Identify which cell holds the provided text, then report its [x, y] central coordinate. 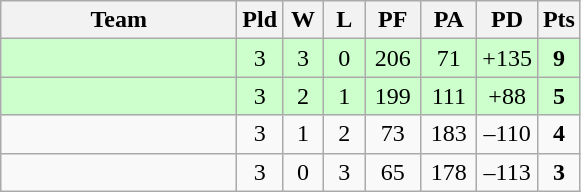
199 [393, 96]
PF [393, 20]
5 [558, 96]
–110 [508, 134]
73 [393, 134]
Pts [558, 20]
4 [558, 134]
111 [449, 96]
+135 [508, 58]
L [344, 20]
183 [449, 134]
65 [393, 172]
+88 [508, 96]
PA [449, 20]
206 [393, 58]
–113 [508, 172]
178 [449, 172]
Team [119, 20]
PD [508, 20]
W [304, 20]
71 [449, 58]
9 [558, 58]
Pld [260, 20]
